From the cell containing the given text, extract its center point as (X, Y) coordinate. 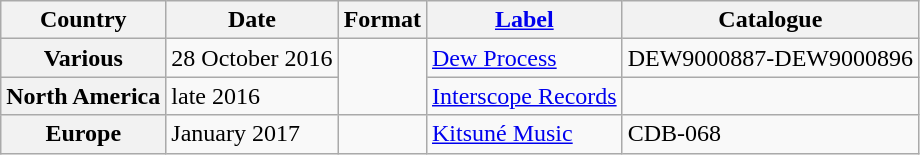
Country (84, 20)
CDB-068 (770, 134)
Various (84, 58)
Date (252, 20)
late 2016 (252, 96)
Interscope Records (524, 96)
North America (84, 96)
Label (524, 20)
DEW9000887-DEW9000896 (770, 58)
28 October 2016 (252, 58)
January 2017 (252, 134)
Catalogue (770, 20)
Kitsuné Music (524, 134)
Dew Process (524, 58)
Europe (84, 134)
Format (382, 20)
